Capture the cell that displays the provided text and extract its (X, Y) central coordinate. 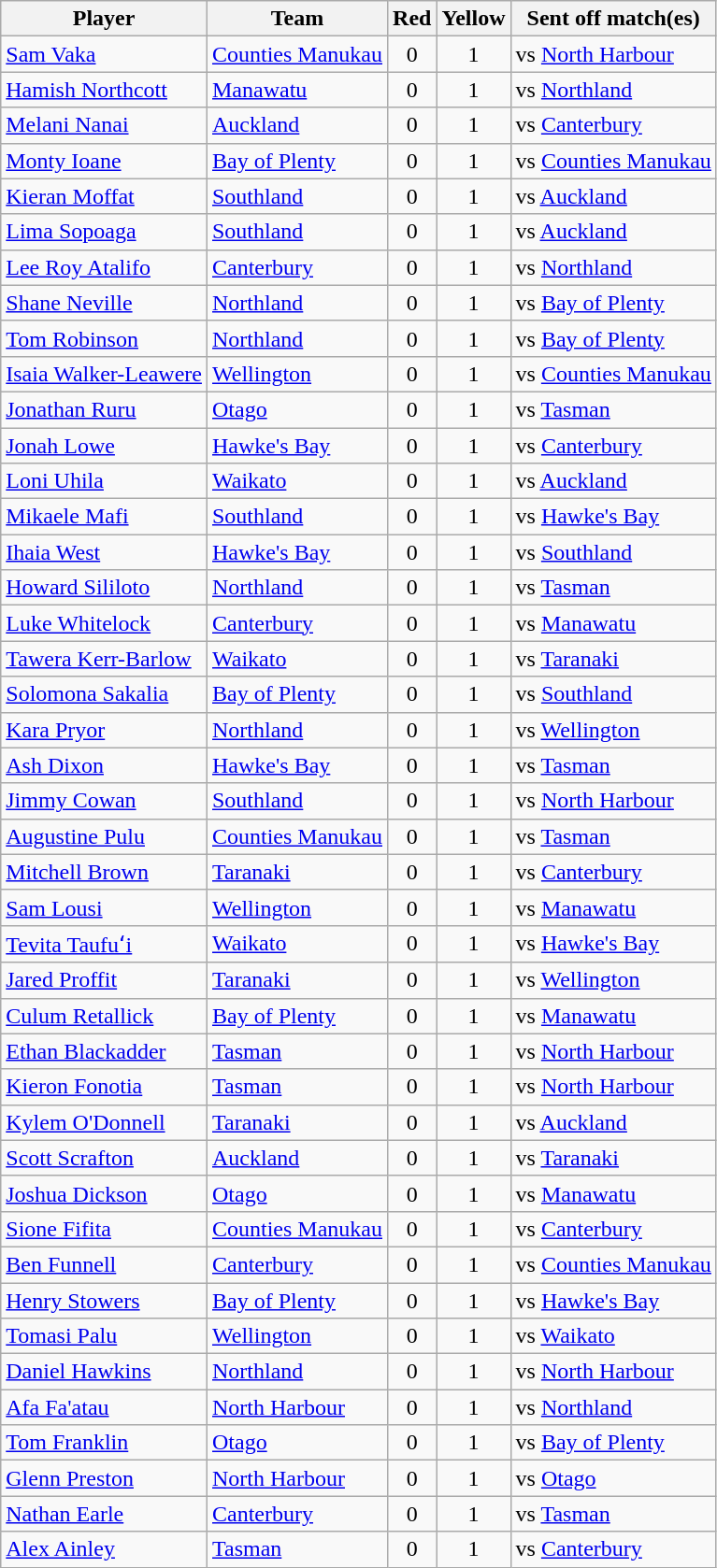
Loni Uhila (105, 481)
Howard Sililoto (105, 588)
Melani Nanai (105, 125)
Jonathan Ruru (105, 409)
Scott Scrafton (105, 1158)
Player (105, 19)
Jimmy Cowan (105, 801)
Kylem O'Donnell (105, 1122)
Culum Retallick (105, 1016)
Sam Lousi (105, 907)
Tom Robinson (105, 338)
Ash Dixon (105, 765)
Jonah Lowe (105, 446)
Daniel Hawkins (105, 1372)
Jared Proffit (105, 980)
Lima Sopoaga (105, 232)
Monty Ioane (105, 161)
Glenn Preston (105, 1478)
Augustine Pulu (105, 836)
Ihaia West (105, 552)
Manawatu (297, 90)
Tom Franklin (105, 1443)
Solomona Sakalia (105, 694)
Isaia Walker-Leawere (105, 374)
Team (297, 19)
Yellow (473, 19)
vs Otago (613, 1478)
Henry Stowers (105, 1300)
Kara Pryor (105, 730)
Nathan Earle (105, 1514)
Tomasi Palu (105, 1336)
Ben Funnell (105, 1264)
Ethan Blackadder (105, 1051)
Sam Vaka (105, 54)
Luke Whitelock (105, 623)
Joshua Dickson (105, 1193)
Tevita Taufuʻi (105, 944)
Alex Ainley (105, 1549)
Mitchell Brown (105, 872)
Tawera Kerr-Barlow (105, 659)
Sione Fifita (105, 1229)
Kieron Fonotia (105, 1087)
Mikaele Mafi (105, 517)
Shane Neville (105, 303)
Kieran Moffat (105, 196)
Sent off match(es) (613, 19)
vs Waikato (613, 1336)
Lee Roy Atalifo (105, 267)
Red (412, 19)
Afa Fa'atau (105, 1407)
Hamish Northcott (105, 90)
